Return (X, Y) of the center of cell containing provided text 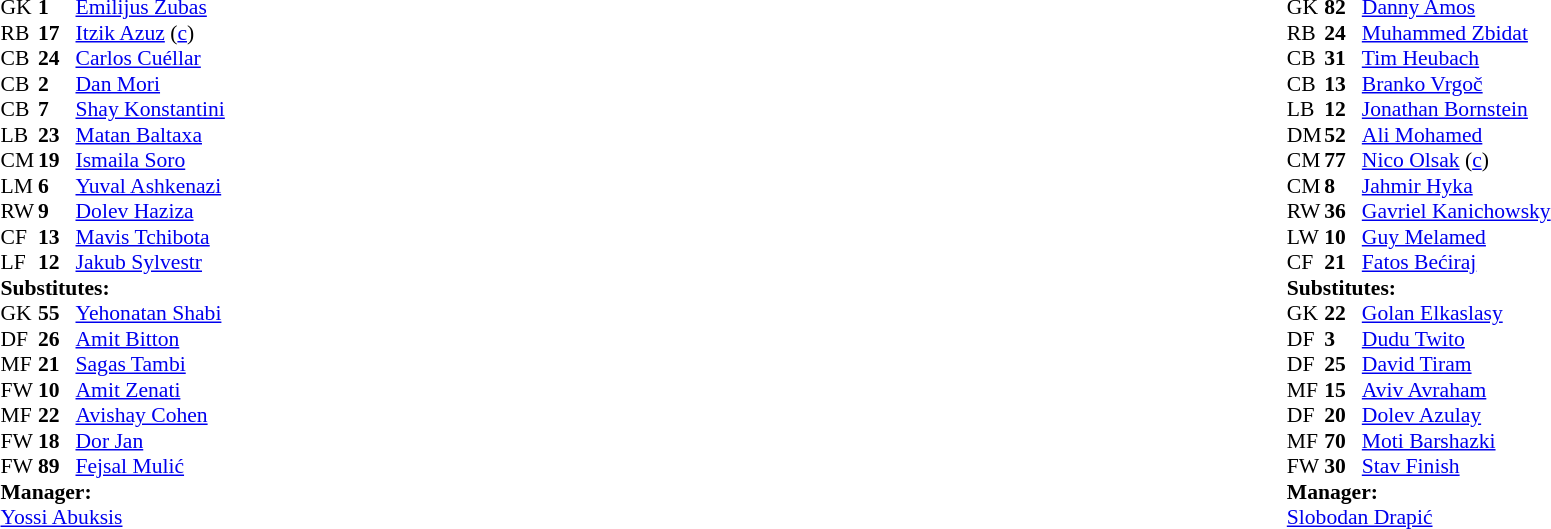
Dolev Haziza (150, 211)
23 (57, 135)
Amit Bitton (150, 339)
LF (19, 263)
Muhammed Zbidat (1456, 33)
Nico Olsak (c) (1456, 161)
Sagas Tambi (150, 365)
Carlos Cuéllar (150, 59)
Guy Melamed (1456, 237)
2 (57, 84)
19 (57, 161)
52 (1343, 135)
7 (57, 109)
Jahmir Hyka (1456, 186)
Fatos Bećiraj (1456, 263)
3 (1343, 339)
DM (1306, 135)
15 (1343, 390)
Stav Finish (1456, 467)
9 (57, 211)
Dan Mori (150, 84)
25 (1343, 365)
Avishay Cohen (150, 415)
Dolev Azulay (1456, 415)
20 (1343, 415)
Jakub Sylvestr (150, 263)
Mavis Tchibota (150, 237)
70 (1343, 441)
Tim Heubach (1456, 59)
Dor Jan (150, 441)
18 (57, 441)
Yehonatan Shabi (150, 313)
Dudu Twito (1456, 339)
77 (1343, 161)
Golan Elkaslasy (1456, 313)
8 (1343, 186)
31 (1343, 59)
Moti Barshazki (1456, 441)
Aviv Avraham (1456, 390)
36 (1343, 211)
Gavriel Kanichowsky (1456, 211)
Shay Konstantini (150, 109)
Itzik Azuz (c) (150, 33)
30 (1343, 467)
55 (57, 313)
89 (57, 467)
Fejsal Mulić (150, 467)
Yuval Ashkenazi (150, 186)
Amit Zenati (150, 390)
6 (57, 186)
LW (1306, 237)
LM (19, 186)
Jonathan Bornstein (1456, 109)
David Tiram (1456, 365)
26 (57, 339)
Branko Vrgoč (1456, 84)
Matan Baltaxa (150, 135)
Ismaila Soro (150, 161)
17 (57, 33)
Ali Mohamed (1456, 135)
